Detect which cell encompasses the target text, then output its [x, y] center coordinate. 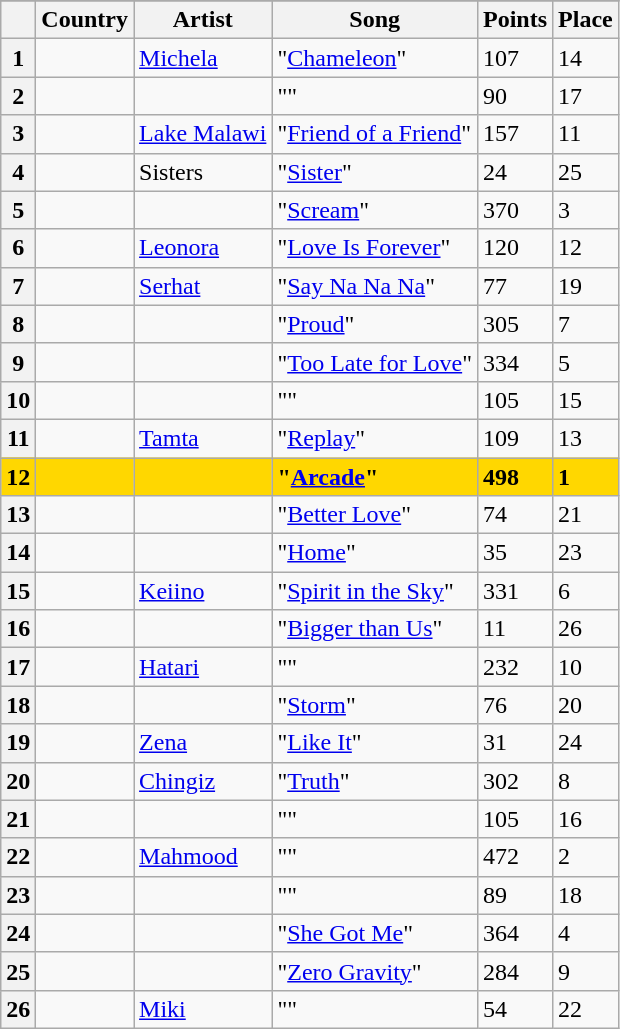
"Spirit in the Sky" [375, 591]
74 [514, 515]
Tamta [203, 438]
302 [514, 781]
"Sister" [375, 172]
Lake Malawi [203, 134]
Song [375, 20]
"Zero Gravity" [375, 971]
"Love Is Forever" [375, 248]
284 [514, 971]
"Truth" [375, 781]
Country [85, 20]
Zena [203, 743]
90 [514, 96]
107 [514, 58]
334 [514, 362]
157 [514, 134]
305 [514, 324]
"Friend of a Friend" [375, 134]
"Proud" [375, 324]
31 [514, 743]
472 [514, 857]
"Better Love" [375, 515]
Leonora [203, 248]
Points [514, 20]
"Say Na Na Na" [375, 286]
Sisters [203, 172]
"Bigger than Us" [375, 629]
109 [514, 438]
"Replay" [375, 438]
"Scream" [375, 210]
Place [586, 20]
Chingiz [203, 781]
498 [514, 477]
54 [514, 1009]
Serhat [203, 286]
"Like It" [375, 743]
"Storm" [375, 705]
"Arcade" [375, 477]
77 [514, 286]
Keiino [203, 591]
35 [514, 553]
"Too Late for Love" [375, 362]
232 [514, 667]
120 [514, 248]
"She Got Me" [375, 933]
Michela [203, 58]
"Chameleon" [375, 58]
Artist [203, 20]
364 [514, 933]
89 [514, 895]
Mahmood [203, 857]
370 [514, 210]
"Home" [375, 553]
Miki [203, 1009]
Hatari [203, 667]
331 [514, 591]
76 [514, 705]
